Return (X, Y) of the center of cell containing provided text 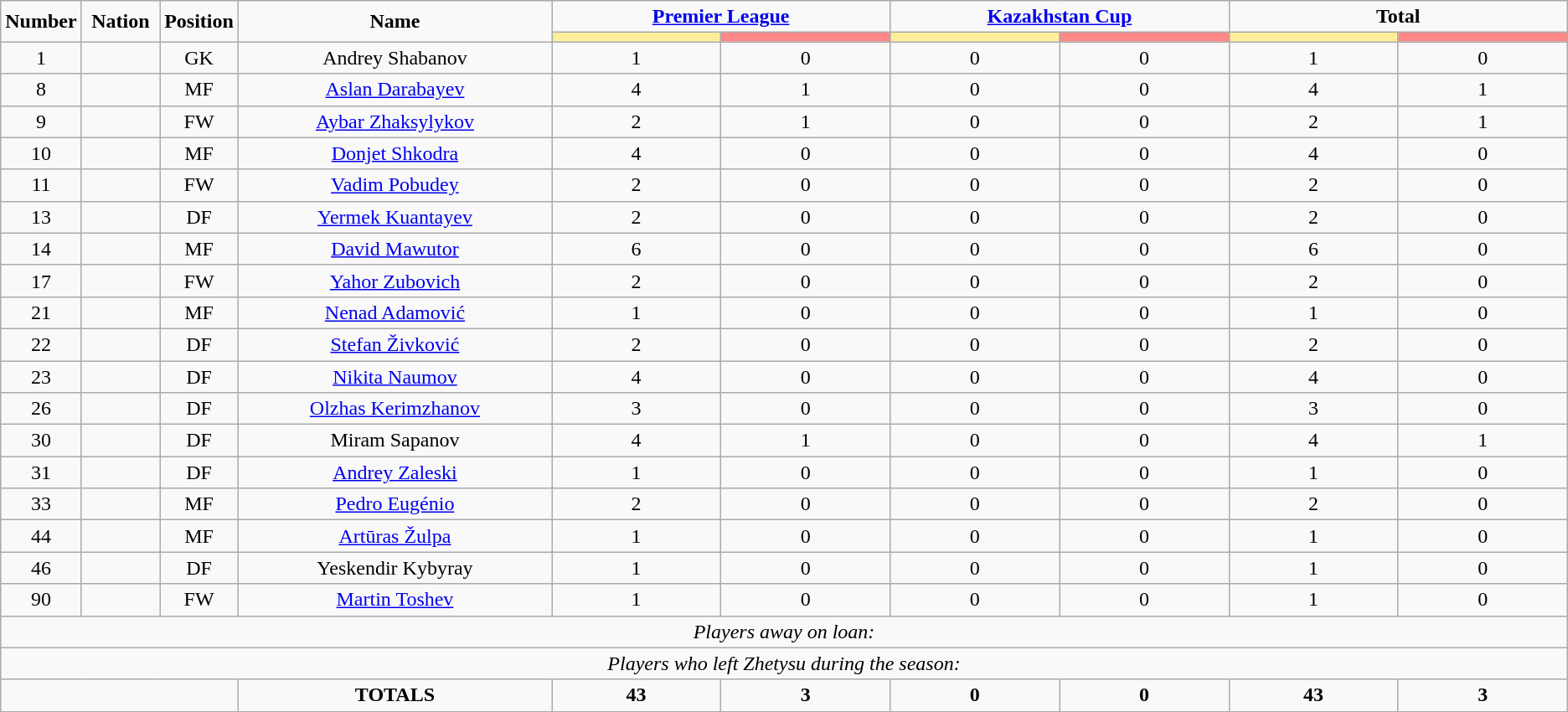
Donjet Shkodra (395, 153)
Yeskendir Kybyray (395, 568)
14 (41, 249)
Yahor Zubovich (395, 281)
90 (41, 600)
Kazakhstan Cup (1060, 17)
10 (41, 153)
8 (41, 90)
Miram Sapanov (395, 441)
17 (41, 281)
Players away on loan: (784, 632)
Position (199, 22)
11 (41, 185)
Martin Toshev (395, 600)
TOTALS (395, 695)
Vadim Pobudey (395, 185)
Players who left Zhetysu during the season: (784, 663)
21 (41, 312)
Aybar Zhaksylykov (395, 121)
22 (41, 344)
46 (41, 568)
Andrey Zaleski (395, 472)
Andrey Shabanov (395, 58)
Nenad Adamović (395, 312)
44 (41, 536)
Stefan Živković (395, 344)
Name (395, 22)
GK (199, 58)
Pedro Eugénio (395, 504)
33 (41, 504)
26 (41, 409)
Yermek Kuantayev (395, 217)
Olzhas Kerimzhanov (395, 409)
Nikita Naumov (395, 376)
23 (41, 376)
31 (41, 472)
Premier League (720, 17)
Number (41, 22)
David Mawutor (395, 249)
Total (1398, 17)
Artūras Žulpa (395, 536)
30 (41, 441)
13 (41, 217)
Aslan Darabayev (395, 90)
Nation (121, 22)
9 (41, 121)
